Identify which cell holds the provided text, then report its [x, y] central coordinate. 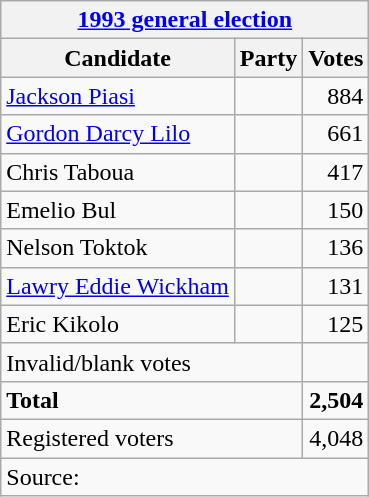
Emelio Bul [118, 210]
Lawry Eddie Wickham [118, 286]
Nelson Toktok [118, 248]
2,504 [336, 400]
4,048 [336, 438]
417 [336, 172]
884 [336, 96]
Invalid/blank votes [152, 362]
Party [268, 58]
150 [336, 210]
136 [336, 248]
Total [152, 400]
Chris Taboua [118, 172]
661 [336, 134]
Jackson Piasi [118, 96]
Gordon Darcy Lilo [118, 134]
Votes [336, 58]
Eric Kikolo [118, 324]
Registered voters [152, 438]
Source: [185, 477]
1993 general election [185, 20]
125 [336, 324]
131 [336, 286]
Candidate [118, 58]
